Pinpoint the cell where the given text exists, returning its [x, y] midpoint coordinate. 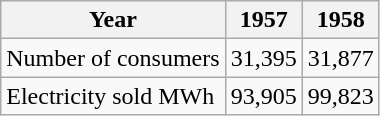
Number of consumers [113, 58]
31,877 [340, 58]
1958 [340, 20]
93,905 [264, 96]
99,823 [340, 96]
31,395 [264, 58]
Year [113, 20]
Electricity sold MWh [113, 96]
1957 [264, 20]
